Search for the cell housing the specified text and yield its [x, y] center coordinate. 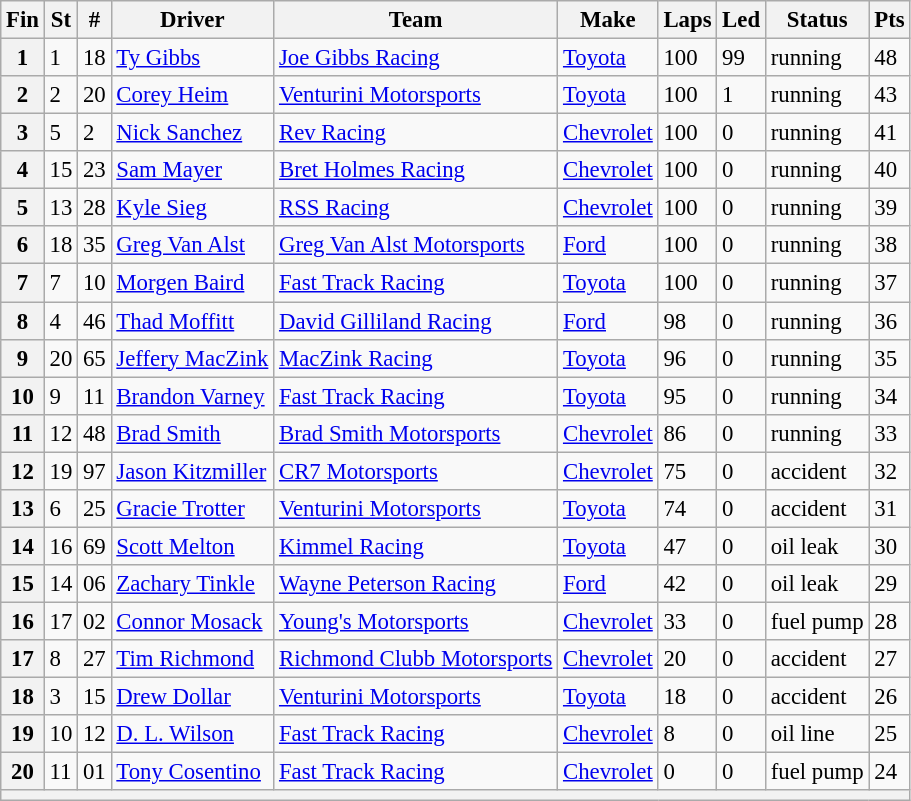
Team [416, 20]
Tim Richmond [192, 659]
Gracie Trotter [192, 509]
oil line [817, 734]
34 [890, 396]
Jason Kitzmiller [192, 471]
Kyle Sieg [192, 208]
47 [688, 546]
Bret Holmes Racing [416, 170]
Status [817, 20]
CR7 Motorsports [416, 471]
Rev Racing [416, 133]
Laps [688, 20]
Fin [23, 20]
Nick Sanchez [192, 133]
Brandon Varney [192, 396]
02 [94, 621]
39 [890, 208]
Brad Smith Motorsports [416, 433]
RSS Racing [416, 208]
65 [94, 358]
Morgen Baird [192, 283]
Jeffery MacZink [192, 358]
46 [94, 321]
32 [890, 471]
Make [608, 20]
97 [94, 471]
99 [742, 58]
Wayne Peterson Racing [416, 584]
Driver [192, 20]
74 [688, 509]
MacZink Racing [416, 358]
David Gilliland Racing [416, 321]
40 [890, 170]
Joe Gibbs Racing [416, 58]
Tony Cosentino [192, 772]
Sam Mayer [192, 170]
29 [890, 584]
06 [94, 584]
Led [742, 20]
Greg Van Alst Motorsports [416, 245]
42 [688, 584]
D. L. Wilson [192, 734]
Thad Moffitt [192, 321]
Brad Smith [192, 433]
01 [94, 772]
Corey Heim [192, 95]
98 [688, 321]
Drew Dollar [192, 697]
43 [890, 95]
St [60, 20]
Young's Motorsports [416, 621]
Pts [890, 20]
96 [688, 358]
Greg Van Alst [192, 245]
95 [688, 396]
Kimmel Racing [416, 546]
86 [688, 433]
38 [890, 245]
69 [94, 546]
30 [890, 546]
36 [890, 321]
Connor Mosack [192, 621]
75 [688, 471]
23 [94, 170]
41 [890, 133]
Ty Gibbs [192, 58]
26 [890, 697]
24 [890, 772]
31 [890, 509]
Zachary Tinkle [192, 584]
# [94, 20]
Richmond Clubb Motorsports [416, 659]
Scott Melton [192, 546]
37 [890, 283]
